Locate the cell with the specified text and output its [X, Y] center coordinate. 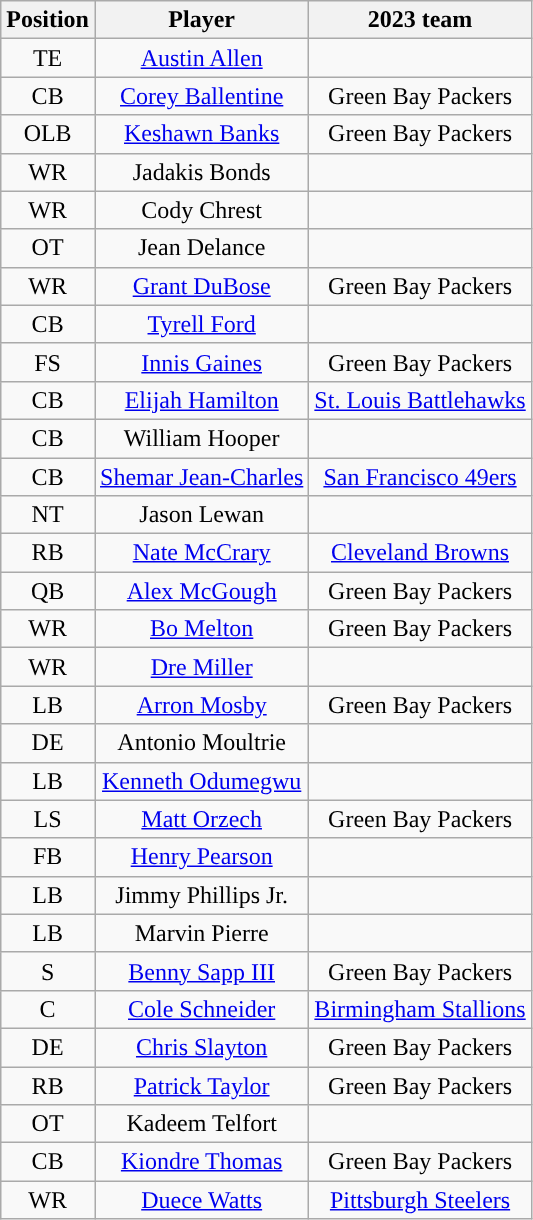
FB [48, 857]
Duece Watts [201, 1200]
Henry Pearson [201, 857]
FS [48, 362]
Austin Allen [201, 58]
Jadakis Bonds [201, 172]
Cleveland Browns [420, 553]
Grant DuBose [201, 286]
Kadeem Telfort [201, 1124]
Cole Schneider [201, 1009]
William Hooper [201, 438]
S [48, 971]
Player [201, 20]
Arron Mosby [201, 705]
Kiondre Thomas [201, 1162]
2023 team [420, 20]
Jimmy Phillips Jr. [201, 895]
Nate McCrary [201, 553]
QB [48, 591]
Jean Delance [201, 248]
San Francisco 49ers [420, 477]
Corey Ballentine [201, 96]
Birmingham Stallions [420, 1009]
Dre Miller [201, 667]
Antonio Moultrie [201, 743]
Pittsburgh Steelers [420, 1200]
OLB [48, 134]
TE [48, 58]
Innis Gaines [201, 362]
Elijah Hamilton [201, 400]
Tyrell Ford [201, 324]
Chris Slayton [201, 1047]
Kenneth Odumegwu [201, 781]
Marvin Pierre [201, 933]
Keshawn Banks [201, 134]
NT [48, 515]
Jason Lewan [201, 515]
St. Louis Battlehawks [420, 400]
Matt Orzech [201, 819]
Alex McGough [201, 591]
Cody Chrest [201, 210]
Benny Sapp III [201, 971]
Patrick Taylor [201, 1085]
Shemar Jean-Charles [201, 477]
Position [48, 20]
Bo Melton [201, 629]
LS [48, 819]
C [48, 1009]
